Provide the (x, y) coordinate of the cell's center where the given text is located.  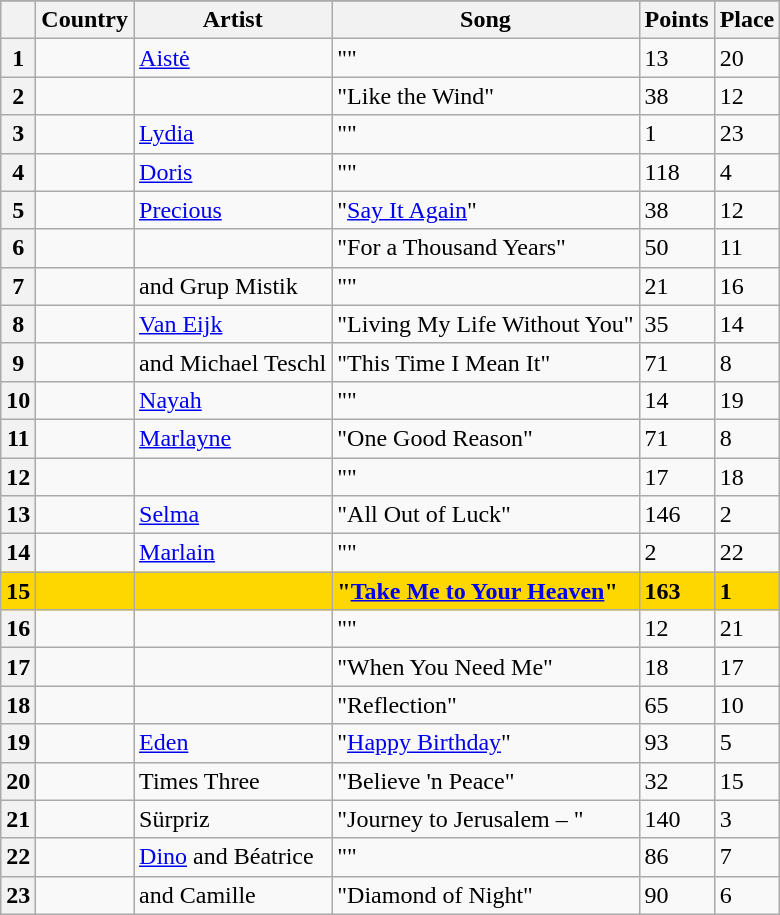
163 (676, 591)
Place (747, 20)
"All Out of Luck" (486, 515)
Precious (233, 210)
"One Good Reason" (486, 438)
Points (676, 20)
"Happy Birthday" (486, 743)
32 (676, 781)
Song (486, 20)
"Take Me to Your Heaven" (486, 591)
Dino and Béatrice (233, 857)
90 (676, 895)
Nayah (233, 400)
Country (85, 20)
140 (676, 819)
"Believe 'n Peace" (486, 781)
Doris (233, 172)
9 (18, 362)
and Camille (233, 895)
"Living My Life Without You" (486, 324)
"This Time I Mean It" (486, 362)
Artist (233, 20)
Eden (233, 743)
and Grup Mistik (233, 286)
"For a Thousand Years" (486, 248)
50 (676, 248)
Sürpriz (233, 819)
Marlain (233, 553)
Times Three (233, 781)
Van Eijk (233, 324)
93 (676, 743)
"Diamond of Night" (486, 895)
"Reflection" (486, 705)
Lydia (233, 134)
35 (676, 324)
Marlayne (233, 438)
65 (676, 705)
118 (676, 172)
"Say It Again" (486, 210)
Selma (233, 515)
"When You Need Me" (486, 667)
146 (676, 515)
"Like the Wind" (486, 96)
86 (676, 857)
"Journey to Jerusalem – " (486, 819)
and Michael Teschl (233, 362)
Aistė (233, 58)
